Return the (x, y) coordinate for the center point of the cell that contains the specified text.  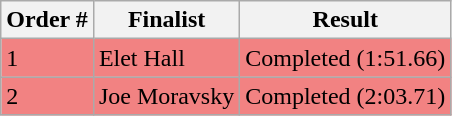
1 (48, 58)
Finalist (166, 20)
Result (346, 20)
Completed (1:51.66) (346, 58)
Elet Hall (166, 58)
Completed (2:03.71) (346, 96)
2 (48, 96)
Order # (48, 20)
Joe Moravsky (166, 96)
